Scan for the cell matching the given text and deliver its [X, Y] coordinate at center. 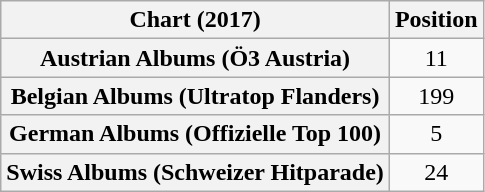
Position [436, 20]
11 [436, 58]
Austrian Albums (Ö3 Austria) [196, 58]
German Albums (Offizielle Top 100) [196, 134]
24 [436, 172]
Chart (2017) [196, 20]
199 [436, 96]
Belgian Albums (Ultratop Flanders) [196, 96]
Swiss Albums (Schweizer Hitparade) [196, 172]
5 [436, 134]
